Output the [X, Y] coordinate of the center of the cell containing the given text.  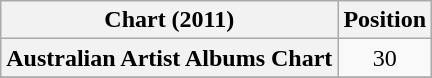
Australian Artist Albums Chart [170, 58]
30 [385, 58]
Chart (2011) [170, 20]
Position [385, 20]
